From the cell containing the given text, extract its center point as [X, Y] coordinate. 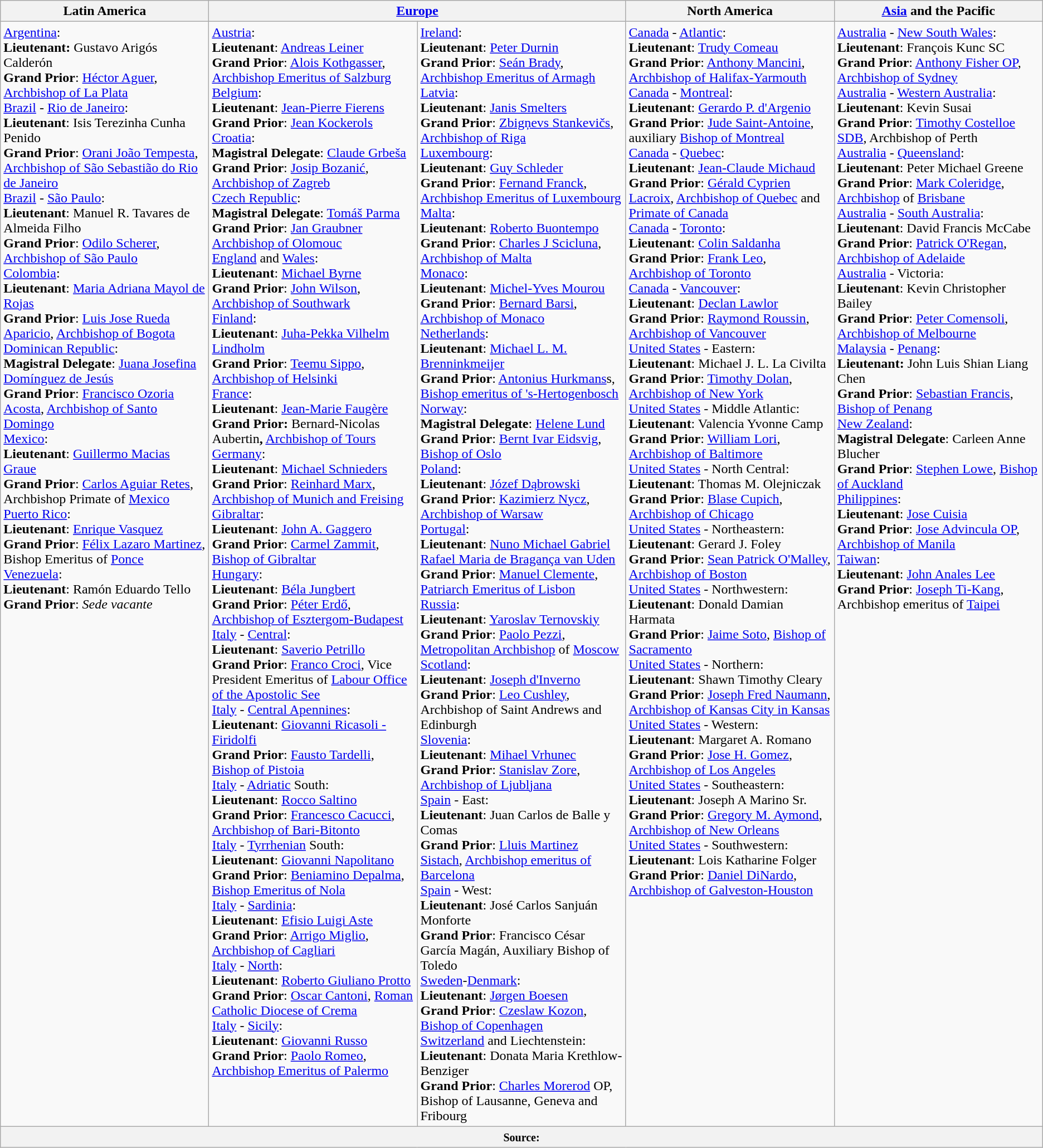
Asia and the Pacific [938, 11]
Latin America [105, 11]
Source: [521, 1137]
Europe [417, 11]
North America [730, 11]
